Pinpoint the cell where the given text exists, returning its (x, y) midpoint coordinate. 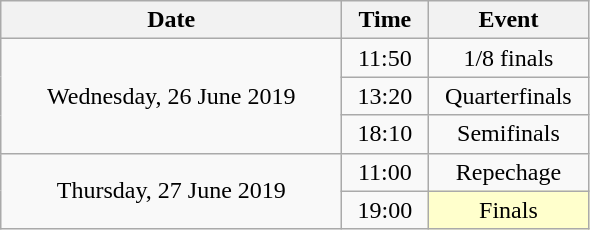
13:20 (385, 96)
1/8 finals (508, 58)
11:00 (385, 172)
Wednesday, 26 June 2019 (172, 96)
Event (508, 20)
19:00 (385, 210)
Semifinals (508, 134)
18:10 (385, 134)
Date (172, 20)
Time (385, 20)
Quarterfinals (508, 96)
Thursday, 27 June 2019 (172, 191)
Repechage (508, 172)
Finals (508, 210)
11:50 (385, 58)
